From the cell containing the given text, extract its center point as [X, Y] coordinate. 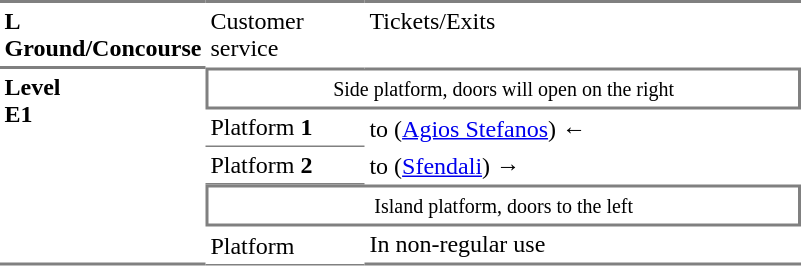
Platform 2 [286, 166]
to (Agios Stefanos) ← [583, 129]
Customer service [286, 34]
Tickets/Exits [583, 34]
to (Sfendali) → [583, 166]
In non-regular use [583, 246]
LevelΕ1 [103, 167]
Platform 1 [286, 129]
Platform [286, 246]
LGround/Concourse [103, 34]
